Pinpoint the cell where the given text exists, returning its [x, y] midpoint coordinate. 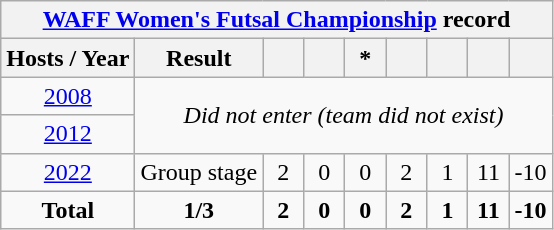
Hosts / Year [68, 58]
2022 [68, 172]
1/3 [199, 210]
* [366, 58]
WAFF Women's Futsal Championship record [276, 20]
2008 [68, 96]
Result [199, 58]
Did not enter (team did not exist) [344, 115]
Group stage [199, 172]
Total [68, 210]
2012 [68, 134]
